Return [x, y] of the center of cell containing provided text 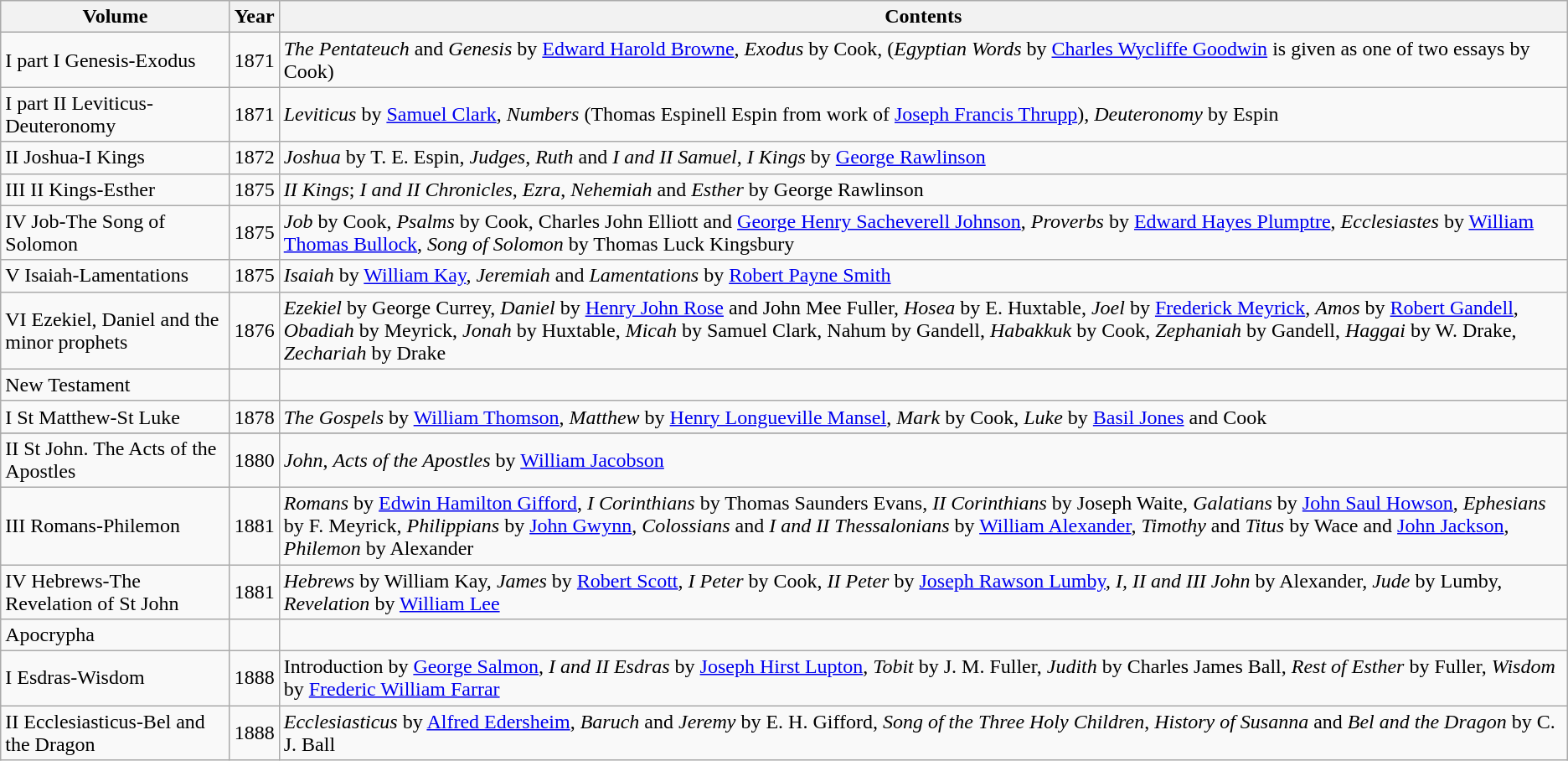
I part I Genesis-Exodus [116, 60]
1878 [255, 417]
Contents [923, 17]
VI Ezekiel, Daniel and the minor prophets [116, 330]
Year [255, 17]
Leviticus by Samuel Clark, Numbers (Thomas Espinell Espin from work of Joseph Francis Thrupp), Deuteronomy by Espin [923, 114]
Apocrypha [116, 635]
IV Job-The Song of Solomon [116, 233]
Volume [116, 17]
New Testament [116, 385]
II Ecclesiasticus-Bel and the Dragon [116, 733]
II Joshua-I Kings [116, 158]
V Isaiah-Lamentations [116, 276]
I St Matthew-St Luke [116, 417]
IV Hebrews-The Revelation of St John [116, 592]
The Gospels by William Thomson, Matthew by Henry Longueville Mansel, Mark by Cook, Luke by Basil Jones and Cook [923, 417]
II Kings; I and II Chronicles, Ezra, Nehemiah and Esther by George Rawlinson [923, 189]
John, Acts of the Apostles by William Jacobson [923, 459]
1876 [255, 330]
II St John. The Acts of the Apostles [116, 459]
1880 [255, 459]
III Romans-Philemon [116, 525]
III II Kings-Esther [116, 189]
Joshua by T. E. Espin, Judges, Ruth and I and II Samuel, I Kings by George Rawlinson [923, 158]
I part II Leviticus-Deuteronomy [116, 114]
Isaiah by William Kay, Jeremiah and Lamentations by Robert Payne Smith [923, 276]
1872 [255, 158]
I Esdras-Wisdom [116, 679]
